Find where the given text appears and provide that cell's center as (X, Y) coordinate. 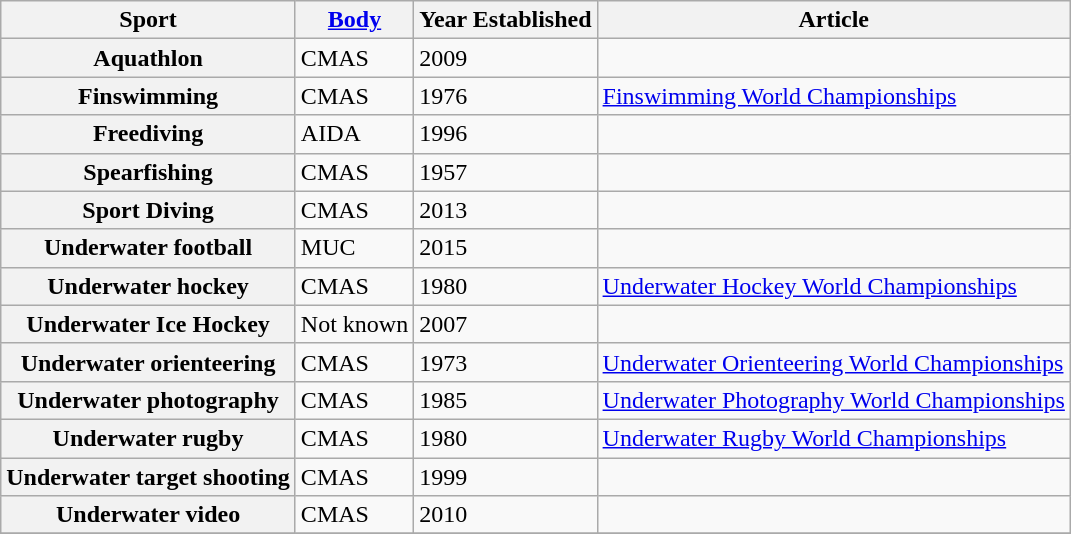
1996 (506, 134)
AIDA (354, 134)
Underwater Rugby World Championships (834, 438)
Year Established (506, 20)
Underwater orienteering (148, 362)
2007 (506, 324)
Spearfishing (148, 172)
Freediving (148, 134)
Underwater football (148, 248)
Underwater target shooting (148, 477)
Underwater hockey (148, 286)
Sport (148, 20)
1973 (506, 362)
Underwater Ice Hockey (148, 324)
Underwater Hockey World Championships (834, 286)
Article (834, 20)
Underwater Photography World Championships (834, 400)
Body (354, 20)
1985 (506, 400)
Finswimming World Championships (834, 96)
1957 (506, 172)
Sport Diving (148, 210)
1999 (506, 477)
Underwater photography (148, 400)
Underwater rugby (148, 438)
2010 (506, 515)
2013 (506, 210)
1976 (506, 96)
2009 (506, 58)
Underwater Orienteering World Championships (834, 362)
Aquathlon (148, 58)
Not known (354, 324)
MUC (354, 248)
Finswimming (148, 96)
Underwater video (148, 515)
2015 (506, 248)
